Identify which cell holds the provided text, then report its [X, Y] central coordinate. 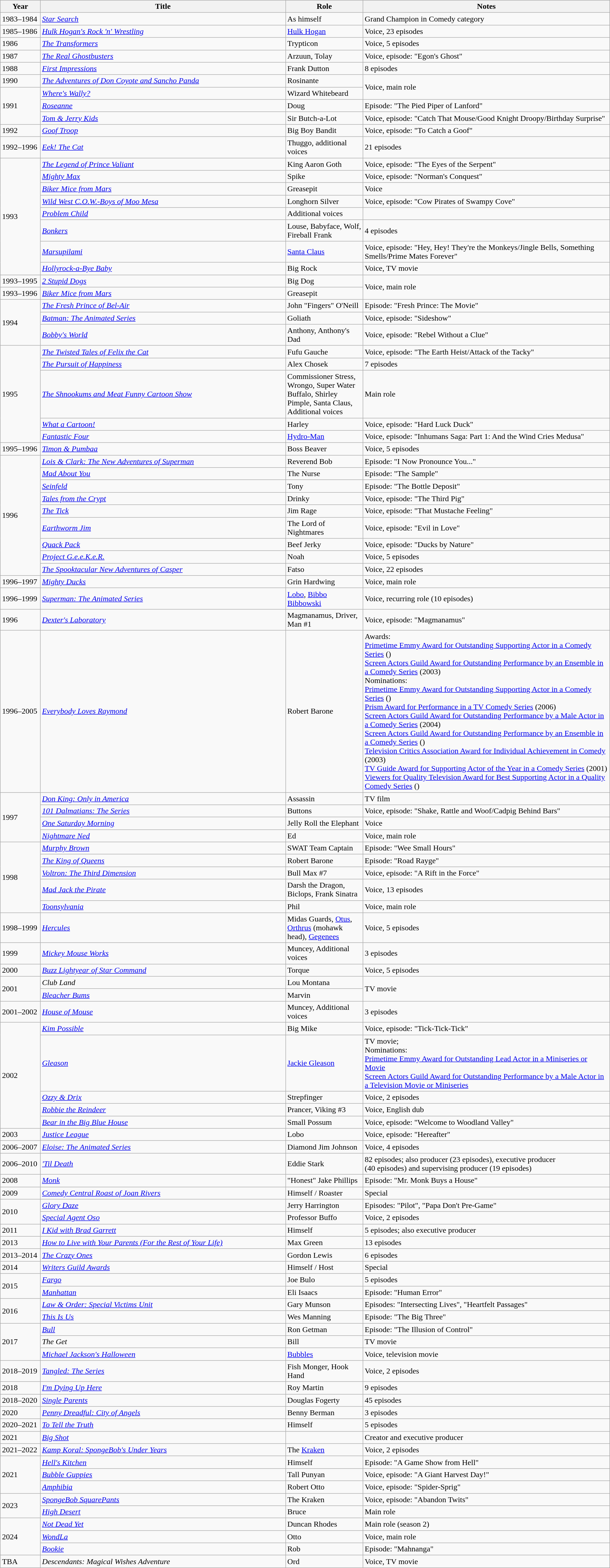
1996–2005 [20, 711]
Tangled: The Series [163, 1371]
Roy Martin [324, 1388]
Longhorn Silver [324, 201]
Ron Getman [324, 1329]
Voice, episode: "The Eyes of the Serpent" [486, 164]
Alex Chosek [324, 364]
Episode: "Road Rayge" [486, 861]
Not Dead Yet [163, 1524]
The King of Queens [163, 861]
2000 [20, 970]
Earthworm Jim [163, 528]
1993–1995 [20, 281]
Eli Isaacs [324, 1292]
Diamond Jim Johnson [324, 1147]
Bear in the Big Blue House [163, 1122]
Anthony, Anthony's Dad [324, 335]
Voice, episode: "Hard Luck Duck" [486, 424]
Strepfinger [324, 1097]
82 episodes; also producer (23 episodes), executive producer (40 episodes) and supervising producer (19 episodes) [486, 1164]
Monk [163, 1181]
21 episodes [486, 147]
Episode: "Human Error" [486, 1292]
Himself / Roaster [324, 1193]
Kamp Koral: SpongeBob's Under Years [163, 1450]
The Nurse [324, 474]
Club Land [163, 982]
1983–1984 [20, 19]
1997 [20, 817]
Wizard Whitebeard [324, 93]
Duncan Rhodes [324, 1524]
Voice, television movie [486, 1354]
Phil [324, 907]
Episode: "The Pied Piper of Lanford" [486, 106]
John "Fingers" O'Neill [324, 306]
Frank Dutton [324, 68]
Bull Max #7 [324, 873]
2002 [20, 1075]
2020–2021 [20, 1425]
Ed [324, 836]
Rosinante [324, 81]
Problem Child [163, 214]
2020 [20, 1413]
Law & Order: Special Victims Unit [163, 1305]
Notes [486, 7]
1992 [20, 130]
Voice, episode: "To Catch a Goof" [486, 130]
I Kid with Brad Garrett [163, 1230]
1998 [20, 877]
2024 [20, 1537]
Episode: "The Big Three" [486, 1317]
Episode: "Mr. Monk Buys a House" [486, 1181]
Marsupilami [163, 252]
Episode: "I Now Pronounce You..." [486, 461]
1995 [20, 394]
What a Cartoon! [163, 424]
The Twisted Tales of Felix the Cat [163, 352]
2006–2010 [20, 1164]
Tom & Jerry Kids [163, 118]
Bleacher Bums [163, 995]
The Spooktacular New Adventures of Casper [163, 569]
Jackie Gleason [324, 1063]
1991 [20, 106]
Jerry Harrington [324, 1205]
Don King: Only in America [163, 799]
4 episodes [486, 231]
Boss Beaver [324, 449]
Roseanne [163, 106]
Mad About You [163, 474]
One Saturday Morning [163, 823]
First Impressions [163, 68]
Commissioner Stress, Wrongo, Super Water Buffalo, Shirley Pimple, Santa Claus, Additional voices [324, 394]
1995–1996 [20, 449]
This Is Us [163, 1317]
Mighty Ducks [163, 582]
Wild West C.O.W.-Boys of Moo Mesa [163, 201]
Tall Punyan [324, 1474]
2008 [20, 1181]
Lobo [324, 1135]
Bill [324, 1342]
Glory Daze [163, 1205]
Hulk Hogan's Rock 'n' Wrestling [163, 31]
Voice, episode: "Catch That Mouse/Good Knight Droopy/Birthday Surprise" [486, 118]
Title [163, 7]
Voice, 13 episodes [486, 890]
Big Boy Bandit [324, 130]
Goliath [324, 318]
WondLa [163, 1537]
2023 [20, 1505]
Year [20, 7]
Gleason [163, 1063]
Timon & Pumbaa [163, 449]
Episode: "Mahnanga" [486, 1549]
Prancer, Viking #3 [324, 1110]
2014 [20, 1267]
Episode: "A Game Show from Hell" [486, 1462]
Big Mike [324, 1028]
SpongeBob SquarePants [163, 1499]
The Pursuit of Happiness [163, 364]
2017 [20, 1342]
Hydro-Man [324, 437]
Voice, episode: "Tick-Tick-Tick" [486, 1028]
8 episodes [486, 68]
2013 [20, 1242]
Big Rock [324, 269]
2011 [20, 1230]
2003 [20, 1135]
Everybody Loves Raymond [163, 711]
Voice, episode: "Evil in Love" [486, 528]
Eloise: The Animated Series [163, 1147]
Bubble Guppies [163, 1474]
Ozzy & Drix [163, 1097]
Douglas Fogerty [324, 1400]
2001–2002 [20, 1011]
1988 [20, 68]
Sir Butch-a-Lot [324, 118]
Fargo [163, 1280]
Michael Jackson's Halloween [163, 1354]
Voice, episode: "Welcome to Woodland Valley" [486, 1122]
1996–1997 [20, 582]
Big Dog [324, 281]
13 episodes [486, 1242]
Voice, episode: "Hey, Hey! They're the Monkeys/Jingle Bells, Something Smells/Prime Mates Forever" [486, 252]
House of Mouse [163, 1011]
"Honest" Jake Phillips [324, 1181]
Jim Rage [324, 511]
1994 [20, 323]
Special Agent Oso [163, 1218]
Mighty Max [163, 177]
Voice, episode: "The Third Pig" [486, 499]
Gordon Lewis [324, 1255]
The Adventures of Don Coyote and Sancho Panda [163, 81]
As himself [324, 19]
Manhattan [163, 1292]
Voice, episode: "That Mustache Feeling" [486, 511]
Voice, 22 episodes [486, 569]
Hercules [163, 928]
Bull [163, 1329]
Role [324, 7]
2 Stupid Dogs [163, 281]
Buzz Lightyear of Star Command [163, 970]
1985–1986 [20, 31]
9 episodes [486, 1388]
Louse, Babyface, Wolf, Fireball Frank [324, 231]
Kim Possible [163, 1028]
2006–2007 [20, 1147]
Voice, recurring role (10 episodes) [486, 598]
Eddie Stark [324, 1164]
Thuggo, additional voices [324, 147]
Professor Buffo [324, 1218]
The Real Ghostbusters [163, 56]
Star Search [163, 19]
1987 [20, 56]
2018–2020 [20, 1400]
Bruce [324, 1512]
101 Dalmatians: The Series [163, 811]
The Legend of Prince Valiant [163, 164]
2018–2019 [20, 1371]
Episodes: "Intersecting Lives", "Heartfelt Passages" [486, 1305]
Penny Dreadful: City of Angels [163, 1413]
1993–1996 [20, 293]
1993 [20, 216]
Magmanamus, Driver, Man #1 [324, 620]
2001 [20, 989]
Rob [324, 1549]
Main role (season 2) [486, 1524]
'Til Death [163, 1164]
45 episodes [486, 1400]
Trypticon [324, 44]
Robert Otto [324, 1487]
Arzuun, Tolay [324, 56]
Voice, episode: "Magmanamus" [486, 620]
Hulk Hogan [324, 31]
Episode: "Wee Small Hours" [486, 848]
SWAT Team Captain [324, 848]
Nightmare Ned [163, 836]
Amphibia [163, 1487]
Spike [324, 177]
Fish Monger, Hook Hand [324, 1371]
Robbie the Reindeer [163, 1110]
Assassin [324, 799]
Additional voices [324, 214]
Voice, episode: "Sideshow" [486, 318]
2018 [20, 1388]
Voltron: The Third Dimension [163, 873]
Writers Guild Awards [163, 1267]
The Get [163, 1342]
Episode: "The Sample" [486, 474]
Single Parents [163, 1400]
To Tell the Truth [163, 1425]
Eek! The Cat [163, 147]
Toonsylvania [163, 907]
King Aaron Goth [324, 164]
Seinfeld [163, 486]
Gary Munson [324, 1305]
Descendants: Magical Wishes Adventure [163, 1561]
Murphy Brown [163, 848]
6 episodes [486, 1255]
Bobby's World [163, 335]
Grand Champion in Comedy category [486, 19]
Ord [324, 1561]
Grin Hardwing [324, 582]
Beef Jerky [324, 544]
Bonkers [163, 231]
How to Live with Your Parents (For the Rest of Your Life) [163, 1242]
Episode: "The Bottle Deposit" [486, 486]
2013–2014 [20, 1255]
Darsh the Dragon, Biclops, Frank Sinatra [324, 890]
Max Green [324, 1242]
Mad Jack the Pirate [163, 890]
1992–1996 [20, 147]
1996–1999 [20, 598]
1990 [20, 81]
Voice, episode: "Spider-Sprig" [486, 1487]
Drinky [324, 499]
Voice, episode: "Egon's Ghost" [486, 56]
Joe Bulo [324, 1280]
Lobo, Bibbo Bibbowski [324, 598]
The Transformers [163, 44]
Quack Pack [163, 544]
Big Shot [163, 1437]
The Lord of Nightmares [324, 528]
High Desert [163, 1512]
Fufu Gauche [324, 352]
TV film [486, 799]
Voice, episode: "Norman's Conquest" [486, 177]
2015 [20, 1286]
Voice, episode: "Abandon Twits" [486, 1499]
1986 [20, 44]
Mickey Mouse Works [163, 953]
Voice, episode: "A Giant Harvest Day!" [486, 1474]
Noah [324, 557]
Creator and executive producer [486, 1437]
Wes Manning [324, 1317]
Justice League [163, 1135]
Jelly Roll the Elephant [324, 823]
Tony [324, 486]
Episodes: "Pilot", "Papa Don't Pre-Game" [486, 1205]
1999 [20, 953]
Benny Berman [324, 1413]
The Shnookums and Meat Funny Cartoon Show [163, 394]
Himself / Host [324, 1267]
7 episodes [486, 364]
Voice, episode: "Cow Pirates of Swampy Cove" [486, 201]
The Tick [163, 511]
5 episodes; also executive producer [486, 1230]
Dexter's Laboratory [163, 620]
I'm Dying Up Here [163, 1388]
2016 [20, 1311]
2021–2022 [20, 1450]
Goof Troop [163, 130]
Voice, episode: "Hereafter" [486, 1135]
Voice, episode: "Rebel Without a Clue" [486, 335]
1998–1999 [20, 928]
The Crazy Ones [163, 1255]
The Fresh Prince of Bel-Air [163, 306]
Torque [324, 970]
Project G.e.e.K.e.R. [163, 557]
TBA [20, 1561]
Buttons [324, 811]
Hell's Kitchen [163, 1462]
Doug [324, 106]
Santa Claus [324, 252]
Midas Guards, Otus, Orthrus (mohawk head), Gegenees [324, 928]
Small Possum [324, 1122]
Episode: "The Illusion of Control" [486, 1329]
Tales from the Crypt [163, 499]
Voice, episode: "The Earth Heist/Attack of the Tacky" [486, 352]
Voice, episode: "Ducks by Nature" [486, 544]
Bubbles [324, 1354]
Voice, episode: "A Rift in the Force" [486, 873]
Lois & Clark: The New Adventures of Superman [163, 461]
Reverend Bob [324, 461]
Fatso [324, 569]
Bookie [163, 1549]
Superman: The Animated Series [163, 598]
2009 [20, 1193]
Lou Montana [324, 982]
Episode: "Fresh Prince: The Movie" [486, 306]
Batman: The Animated Series [163, 318]
Fantastic Four [163, 437]
2010 [20, 1212]
Voice, English dub [486, 1110]
Voice, episode: "Inhumans Saga: Part 1: And the Wind Cries Medusa" [486, 437]
Where's Wally? [163, 93]
Marvin [324, 995]
Comedy Central Roast of Joan Rivers [163, 1193]
Hollyrock-a-Bye Baby [163, 269]
Voice, 4 episodes [486, 1147]
Voice, episode: "Shake, Rattle and Woof/Cadpig Behind Bars" [486, 811]
Otto [324, 1537]
Harley [324, 424]
Voice, 23 episodes [486, 31]
